Capture the cell that displays the provided text and extract its (X, Y) central coordinate. 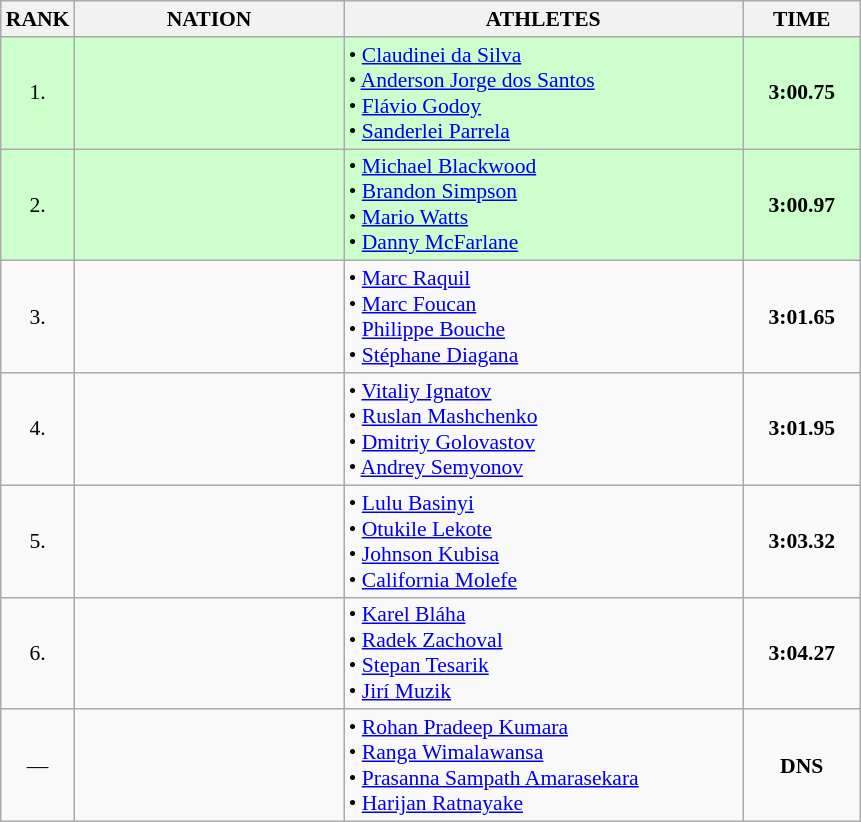
3:00.75 (802, 93)
• Michael Blackwood• Brandon Simpson• Mario Watts• Danny McFarlane (544, 205)
3:04.27 (802, 653)
DNS (802, 766)
NATION (208, 19)
• Lulu Basinyi• Otukile Lekote• Johnson Kubisa• California Molefe (544, 541)
ATHLETES (544, 19)
RANK (38, 19)
• Karel Bláha• Radek Zachoval• Stepan Tesarik• Jirí Muzik (544, 653)
• Rohan Pradeep Kumara• Ranga Wimalawansa• Prasanna Sampath Amarasekara• Harijan Ratnayake (544, 766)
4. (38, 429)
— (38, 766)
• Marc Raquil• Marc Foucan• Philippe Bouche• Stéphane Diagana (544, 317)
3:03.32 (802, 541)
3:01.65 (802, 317)
TIME (802, 19)
5. (38, 541)
2. (38, 205)
6. (38, 653)
3. (38, 317)
• Vitaliy Ignatov• Ruslan Mashchenko• Dmitriy Golovastov• Andrey Semyonov (544, 429)
1. (38, 93)
3:01.95 (802, 429)
• Claudinei da Silva• Anderson Jorge dos Santos• Flávio Godoy• Sanderlei Parrela (544, 93)
3:00.97 (802, 205)
